Find where the given text appears and provide that cell's center as [X, Y] coordinate. 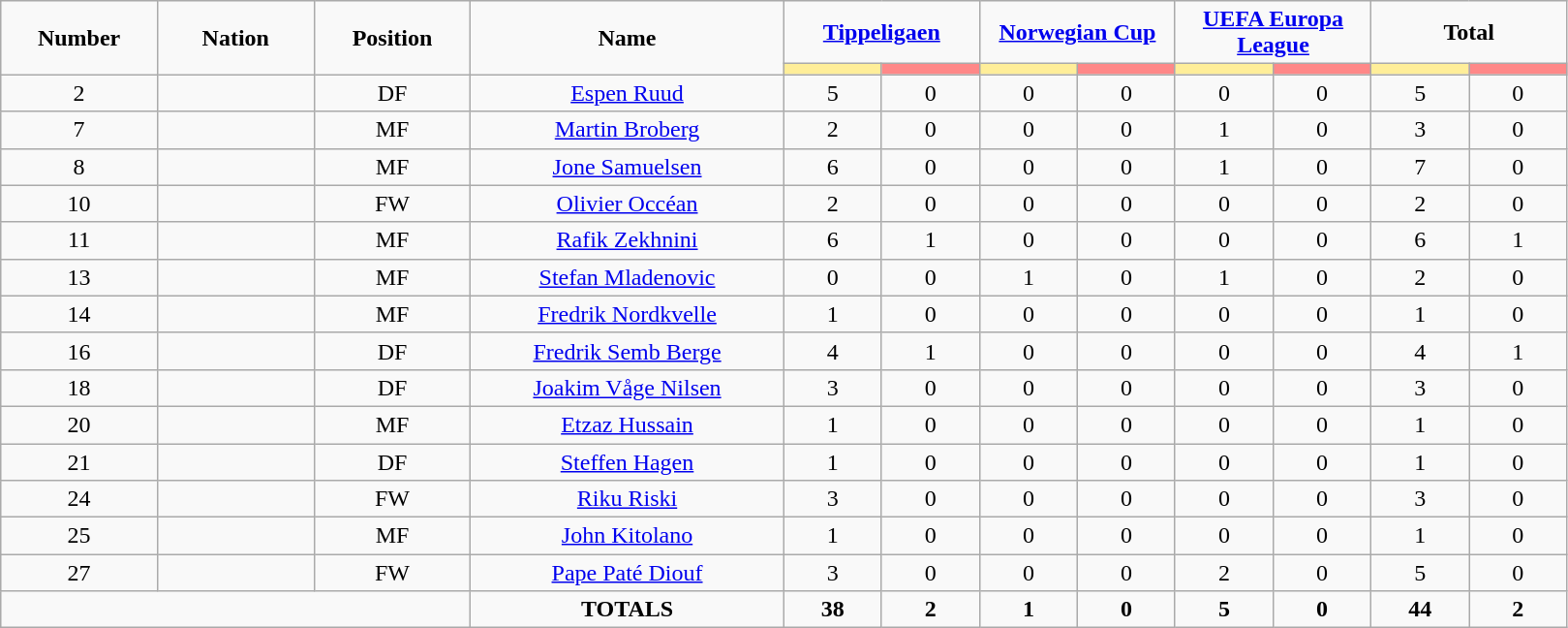
Steffen Hagen [628, 462]
Total [1469, 33]
8 [79, 167]
UEFA Europa League [1273, 33]
Martin Broberg [628, 130]
18 [79, 388]
Jone Samuelsen [628, 167]
Fredrik Nordkvelle [628, 314]
Number [79, 38]
Etzaz Hussain [628, 424]
Espen Ruud [628, 93]
16 [79, 351]
13 [79, 277]
27 [79, 573]
11 [79, 240]
Joakim Våge Nilsen [628, 388]
10 [79, 204]
Name [628, 38]
John Kitolano [628, 536]
Tippeligaen [881, 33]
Position [392, 38]
Rafik Zekhnini [628, 240]
44 [1420, 610]
Fredrik Semb Berge [628, 351]
21 [79, 462]
Riku Riski [628, 499]
14 [79, 314]
38 [833, 610]
25 [79, 536]
Stefan Mladenovic [628, 277]
Pape Paté Diouf [628, 573]
Olivier Occéan [628, 204]
20 [79, 424]
Nation [235, 38]
TOTALS [628, 610]
24 [79, 499]
Norwegian Cup [1077, 33]
